Provide the (X, Y) coordinate of the cell's center where the given text is located.  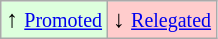
↓ Relegated (162, 20)
↑ Promoted (54, 20)
